Detect which cell encompasses the target text, then output its (x, y) center coordinate. 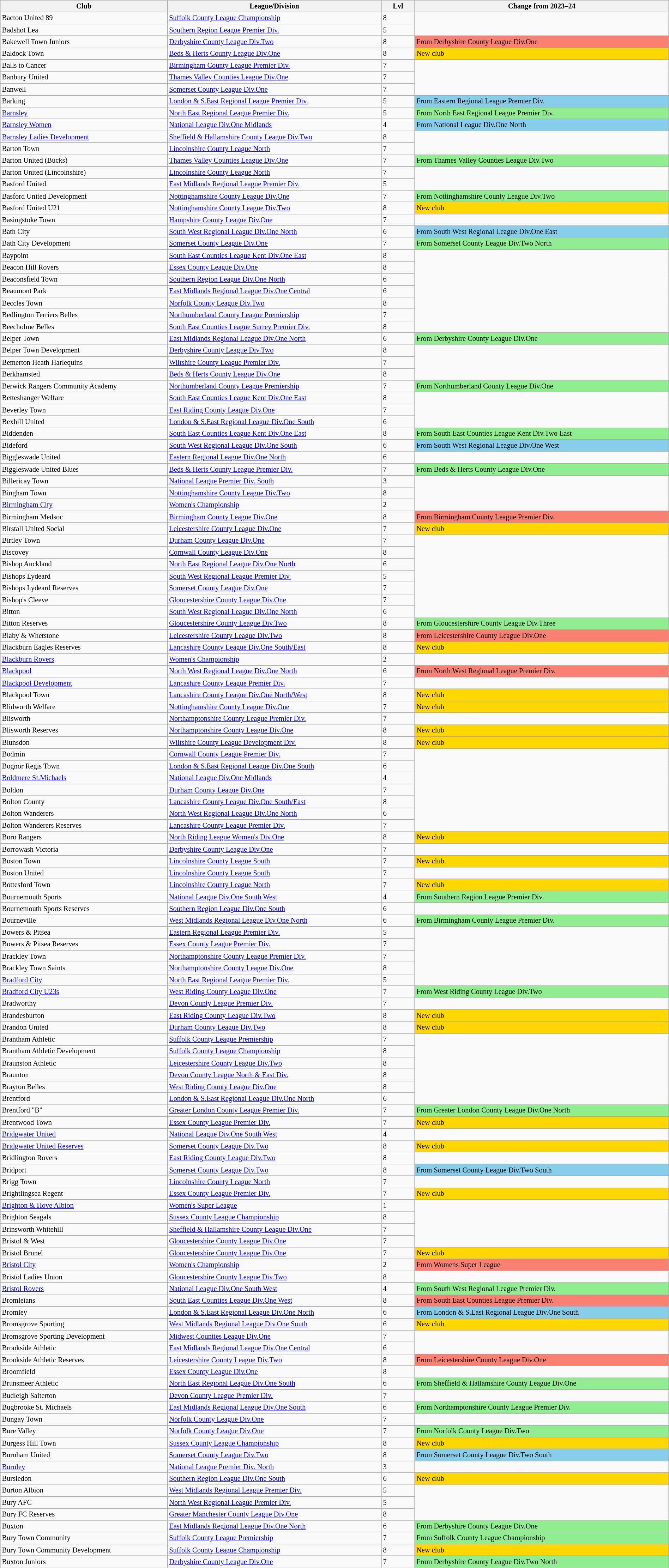
Biscovey (84, 553)
Belper Town (84, 339)
Balls to Cancer (84, 66)
Bure Valley (84, 1431)
North East Regional League Div.One South (274, 1383)
Wiltshire County League Development Div. (274, 742)
Bishop Auckland (84, 564)
From Derbyshire County League Div.Two North (542, 1562)
Bridgwater United Reserves (84, 1146)
Brightlingsea Regent (84, 1194)
Bristol Rovers (84, 1289)
Bishops Lydeard Reserves (84, 588)
Brigg Town (84, 1182)
From Womens Super League (542, 1265)
Birmingham Medsoc (84, 517)
Bradworthy (84, 1003)
Berwick Rangers Community Academy (84, 386)
Bromsgrove Sporting (84, 1324)
Bodmin (84, 754)
Buxton (84, 1526)
Midwest Counties League Div.One (274, 1336)
Beccles Town (84, 303)
From London & S.East Regional League Div.One South (542, 1313)
Braunton (84, 1075)
Bemerton Heath Harlequins (84, 362)
South West Regional League Div.One South (274, 446)
From Sheffield & Hallamshire County League Div.One (542, 1383)
Bromsgrove Sporting Development (84, 1336)
Brackley Town (84, 956)
Bolton Wanderers (84, 814)
Brookside Athletic Reserves (84, 1360)
Cornwall County League Premier Div. (274, 754)
Boro Rangers (84, 837)
Beaumont Park (84, 291)
Bridlington Rovers (84, 1158)
Boldon (84, 790)
Blunsdon (84, 742)
Blackburn Rovers (84, 659)
East Riding County League Div.One (274, 410)
Burton Albion (84, 1490)
Blidworth Welfare (84, 707)
Lancashire County League Div.One North/West (274, 695)
Bristol Brunel (84, 1253)
Devon County League North & East Div. (274, 1075)
Bowers & Pitsea (84, 933)
Blisworth (84, 719)
Barnsley Ladies Development (84, 137)
Sheffield & Hallamshire County League Div.One (274, 1229)
Banbury United (84, 77)
Bristol & West (84, 1241)
Birmingham County League Premier Div. (274, 66)
Eastern Regional League Premier Div. (274, 933)
Billericay Town (84, 481)
Bursledon (84, 1479)
Barking (84, 101)
Bedlington Terriers Belles (84, 315)
From South West Regional League Div.One West (542, 446)
North East Regional League Div.One North (274, 564)
Borrowash Victoria (84, 849)
Bolton Wanderers Reserves (84, 826)
West Midlands Regional League Div.One South (274, 1324)
From Somerset County League Div.Two North (542, 243)
Brandesburton (84, 1015)
Biggleswade United Blues (84, 469)
Berkhamsted (84, 374)
Lvl (398, 6)
South West Regional League Premier Div. (274, 576)
From Beds & Herts County League Div.One (542, 469)
From Norfolk County League Div.Two (542, 1431)
Bromleians (84, 1301)
East Midlands Regional League Premier Div. (274, 184)
Boston United (84, 873)
Bury Town Community Development (84, 1550)
Birtley Town (84, 541)
From Thames Valley Counties League Div.Two (542, 161)
Bridport (84, 1170)
Basford United Development (84, 196)
Brighton Seagals (84, 1217)
Brentwood Town (84, 1122)
From National League Div.One North (542, 125)
From North East Regional League Premier Div. (542, 113)
Bromley (84, 1313)
Beacon Hill Rovers (84, 267)
South East Counties League Div.One West (274, 1301)
Brandon United (84, 1027)
Birstall United Social (84, 529)
Basford United (84, 184)
Sheffield & Hallamshire County League Div.Two (274, 137)
From South West Regional League Premier Div. (542, 1289)
Badshot Lea (84, 30)
South East Counties League Surrey Premier Div. (274, 327)
Brackley Town Saints (84, 968)
Brunsmeer Athletic (84, 1383)
Brinsworth Whitehill (84, 1229)
Barton United (Lincolnshire) (84, 173)
Bowers & Pitsea Reserves (84, 944)
From North West Regional League Premier Div. (542, 671)
Broomfield (84, 1372)
Club (84, 6)
From Eastern Regional League Premier Div. (542, 101)
Bournemouth Sports Reserves (84, 909)
Bradford City U23s (84, 992)
Norfolk County League Div.Two (274, 303)
Bideford (84, 446)
Beds & Herts County League Premier Div. (274, 469)
Bath City Development (84, 243)
Bourneville (84, 921)
Betteshanger Welfare (84, 398)
North Riding League Women's Div.One (274, 837)
Bexhill United (84, 422)
From South West Regional League Div.One East (542, 232)
Bakewell Town Juniors (84, 42)
West Midlands Regional League Div.One North (274, 921)
Basford United U21 (84, 208)
Blisworth Reserves (84, 730)
Boldmere St.Michaels (84, 778)
Burnley (84, 1467)
Blackpool (84, 671)
From Northamptonshire County League Premier Div. (542, 1407)
Bradford City (84, 980)
Southern Region League Premier Div. (274, 30)
Bitton (84, 612)
National League Premier Div. North (274, 1467)
Banwell (84, 89)
From Suffolk County League Championship (542, 1538)
West Midlands Regional League Premier Div. (274, 1490)
Bridgwater United (84, 1134)
East Midlands Regional League Div.One South (274, 1407)
From South East Counties League Kent Div.Two East (542, 434)
Bristol City (84, 1265)
League/Division (274, 6)
Baypoint (84, 255)
Eastern Regional League Div.One North (274, 457)
Barton United (Bucks) (84, 161)
Bury Town Community (84, 1538)
Barton Town (84, 149)
Burgess Hill Town (84, 1443)
Brantham Athletic (84, 1039)
From South East Counties League Premier Div. (542, 1301)
Cornwall County League Div.One (274, 553)
Change from 2023–24 (542, 6)
Birmingham City (84, 505)
Wiltshire County League Premier Div. (274, 362)
Women's Super League (274, 1206)
Biddenden (84, 434)
Blackburn Eagles Reserves (84, 647)
London & S.East Regional League Premier Div. (274, 101)
From Greater London County League Div.One North (542, 1110)
Basingstoke Town (84, 220)
Durham County League Div.Two (274, 1027)
Brighton & Hove Albion (84, 1206)
Bolton County (84, 802)
Hampshire County League Div.One (274, 220)
Birmingham County League Div.One (274, 517)
Bacton United 89 (84, 18)
Bury AFC (84, 1502)
Beverley Town (84, 410)
Beecholme Belles (84, 327)
Brayton Belles (84, 1087)
Bishop's Cleeve (84, 600)
Bitton Reserves (84, 623)
From Gloucestershire County League Div.Three (542, 623)
Bugbrooke St. Michaels (84, 1407)
From Nottinghamshire County League Div.Two (542, 196)
Brantham Athletic Development (84, 1051)
Baldock Town (84, 54)
Barnsley (84, 113)
From Southern Region League Premier Div. (542, 897)
Greater London County League Premier Div. (274, 1110)
Bury FC Reserves (84, 1514)
Bingham Town (84, 493)
From Northumberland County League Div.One (542, 386)
Boston Town (84, 861)
Blackpool Town (84, 695)
Bishops Lydeard (84, 576)
Brentford "B" (84, 1110)
Bournemouth Sports (84, 897)
Brentford (84, 1099)
Bungay Town (84, 1419)
Barnsley Women (84, 125)
Burnham United (84, 1455)
National League Premier Div. South (274, 481)
Blaby & Whetstone (84, 635)
Beaconsfield Town (84, 279)
Buxton Juniors (84, 1562)
Biggleswade United (84, 457)
Blackpool Development (84, 683)
Bath City (84, 232)
Greater Manchester County League Div.One (274, 1514)
Brookside Athletic (84, 1348)
Bristol Ladies Union (84, 1277)
Bottesford Town (84, 885)
North West Regional League Premier Div. (274, 1502)
From West Riding County League Div.Two (542, 992)
Budleigh Salterton (84, 1395)
Leicestershire County League Div.One (274, 529)
Belper Town Development (84, 350)
Bognor Regis Town (84, 766)
Southern Region League Div.One North (274, 279)
1 (398, 1206)
Braunston Athletic (84, 1063)
